Return [X, Y] of the center of cell containing provided text 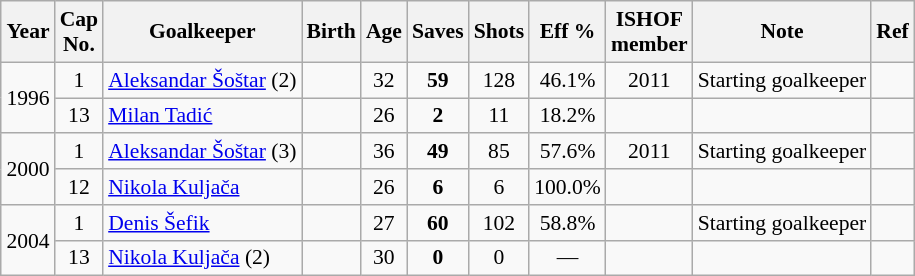
CapNo. [80, 32]
32 [384, 80]
— [568, 258]
Nikola Kuljača (2) [202, 258]
Aleksandar Šoštar (3) [202, 152]
Aleksandar Šoštar (2) [202, 80]
11 [500, 116]
Year [28, 32]
36 [384, 152]
100.0% [568, 187]
30 [384, 258]
Goalkeeper [202, 32]
Note [782, 32]
Denis Šefik [202, 223]
Birth [332, 32]
ISHOFmember [650, 32]
1996 [28, 98]
Eff % [568, 32]
Shots [500, 32]
12 [80, 187]
Milan Tadić [202, 116]
27 [384, 223]
46.1% [568, 80]
18.2% [568, 116]
60 [438, 223]
49 [438, 152]
57.6% [568, 152]
2000 [28, 170]
2004 [28, 240]
Nikola Kuljača [202, 187]
128 [500, 80]
58.8% [568, 223]
85 [500, 152]
Ref [892, 32]
Age [384, 32]
59 [438, 80]
2 [438, 116]
Saves [438, 32]
102 [500, 223]
